Capture the cell that displays the provided text and extract its [X, Y] central coordinate. 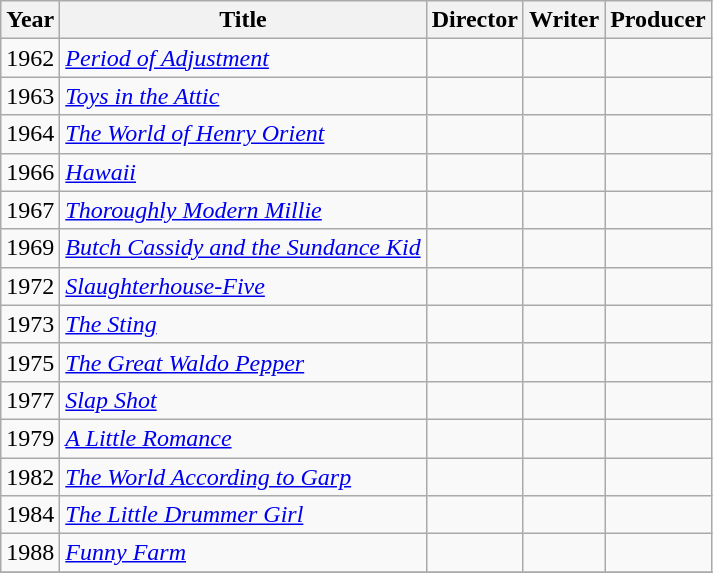
Funny Farm [243, 553]
1969 [30, 248]
Toys in the Attic [243, 96]
1972 [30, 286]
A Little Romance [243, 438]
The Little Drummer Girl [243, 515]
Producer [658, 20]
1967 [30, 210]
The Sting [243, 324]
The Great Waldo Pepper [243, 362]
1979 [30, 438]
Period of Adjustment [243, 58]
1964 [30, 134]
Slap Shot [243, 400]
1984 [30, 515]
1963 [30, 96]
Slaughterhouse-Five [243, 286]
1975 [30, 362]
Writer [564, 20]
1966 [30, 172]
Butch Cassidy and the Sundance Kid [243, 248]
1982 [30, 477]
Director [474, 20]
Thoroughly Modern Millie [243, 210]
The World of Henry Orient [243, 134]
1962 [30, 58]
Title [243, 20]
The World According to Garp [243, 477]
1988 [30, 553]
1977 [30, 400]
1973 [30, 324]
Year [30, 20]
Hawaii [243, 172]
